For the text-containing cell, return its midpoint in (x, y) coordinate format. 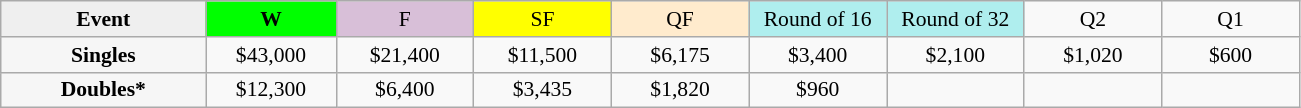
$6,400 (405, 90)
$21,400 (405, 55)
$11,500 (543, 55)
$3,400 (818, 55)
Singles (104, 55)
$43,000 (271, 55)
F (405, 19)
Event (104, 19)
W (271, 19)
Q2 (1093, 19)
QF (680, 19)
$6,175 (680, 55)
Round of 32 (955, 19)
$1,020 (1093, 55)
SF (543, 19)
Q1 (1231, 19)
$1,820 (680, 90)
Round of 16 (818, 19)
$600 (1231, 55)
Doubles* (104, 90)
$2,100 (955, 55)
$960 (818, 90)
$3,435 (543, 90)
$12,300 (271, 90)
